Provide the (X, Y) coordinate of the cell's center where the given text is located.  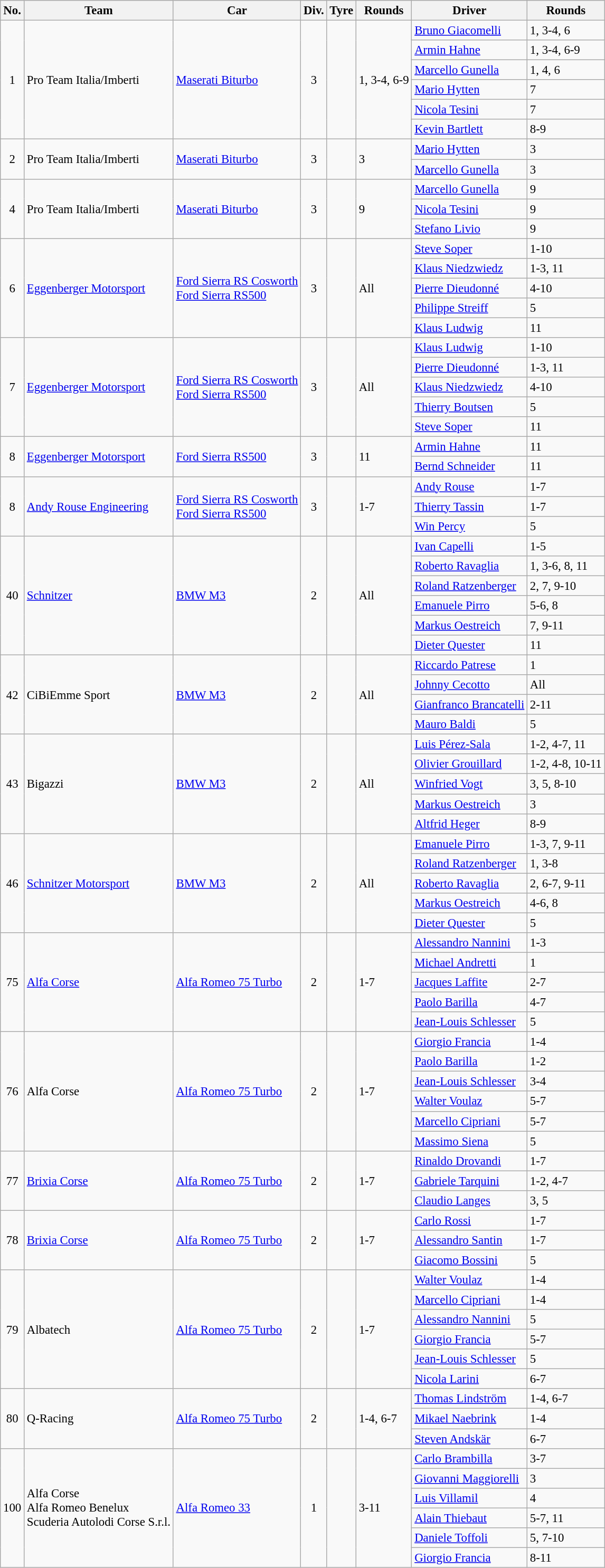
75 (13, 982)
3-11 (384, 1508)
Alessandro Santin (470, 1240)
Win Percy (470, 526)
Driver (470, 11)
3, 5, 8-10 (566, 784)
Jacques Laffite (470, 982)
Bigazzi (99, 784)
Johnny Cecotto (470, 685)
1, 3-8 (566, 863)
1-2, 4-8, 10-11 (566, 764)
6 (13, 288)
Altfrid Heger (470, 824)
Daniele Toffoli (470, 1538)
1, 4, 6 (566, 70)
Q-Racing (99, 1418)
Bernd Schneider (470, 467)
78 (13, 1240)
46 (13, 883)
Nicola Larini (470, 1379)
Mauro Baldi (470, 724)
Schnitzer Motorsport (99, 883)
5, 7-10 (566, 1538)
2, 6-7, 9-11 (566, 883)
Mikael Naebrink (470, 1419)
2-11 (566, 705)
Stefano Livio (470, 228)
1-2, 4-7 (566, 1181)
Andy Rouse (470, 486)
Winfried Vogt (470, 784)
Steven Andskär (470, 1439)
7, 9-11 (566, 625)
Gianfranco Brancatelli (470, 705)
3, 5 (566, 1201)
1-5 (566, 546)
Thierry Tassin (470, 506)
Giacomo Bossini (470, 1260)
No. (13, 11)
Luis Pérez-Sala (470, 744)
Ivan Capelli (470, 546)
77 (13, 1181)
Olivier Grouillard (470, 764)
76 (13, 1092)
Riccardo Patrese (470, 665)
Schnitzer (99, 596)
3-7 (566, 1458)
Carlo Rossi (470, 1220)
Albatech (99, 1330)
Team (99, 11)
Car (237, 11)
3-4 (566, 1082)
1-2 (566, 1062)
42 (13, 695)
Massimo Siena (470, 1141)
Michael Andretti (470, 962)
5-6, 8 (566, 606)
1-2, 4-7, 11 (566, 744)
Claudio Langes (470, 1201)
Philippe Streiff (470, 308)
Giovanni Maggiorelli (470, 1478)
Ford Sierra RS500 (237, 457)
Thierry Boutsen (470, 407)
Div. (314, 11)
1-3, 7, 9-11 (566, 844)
100 (13, 1508)
Rinaldo Drovandi (470, 1161)
Andy Rouse Engineering (99, 506)
Kevin Bartlett (470, 129)
2, 7, 9-10 (566, 586)
79 (13, 1330)
1-3 (566, 943)
Tyre (341, 11)
Alfa Romeo 33 (237, 1508)
CiBiEmme Sport (99, 695)
Thomas Lindström (470, 1399)
Alfa Corse Alfa Romeo Benelux Scuderia Autolodi Corse S.r.l. (99, 1508)
43 (13, 784)
Alain Thiebaut (470, 1518)
4-6, 8 (566, 903)
8-11 (566, 1557)
Carlo Brambilla (470, 1458)
Luis Villamil (470, 1498)
5-7, 11 (566, 1518)
40 (13, 596)
80 (13, 1418)
2-7 (566, 982)
Bruno Giacomelli (470, 31)
Gabriele Tarquini (470, 1181)
4-7 (566, 1002)
1, 3-6, 8, 11 (566, 566)
1, 3-4, 6 (566, 31)
